Return the [X, Y] coordinate for the center point of the cell that contains the specified text.  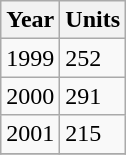
Units [93, 20]
Year [30, 20]
291 [93, 96]
2001 [30, 134]
252 [93, 58]
2000 [30, 96]
215 [93, 134]
1999 [30, 58]
